Locate the cell with the specified text and output its [X, Y] center coordinate. 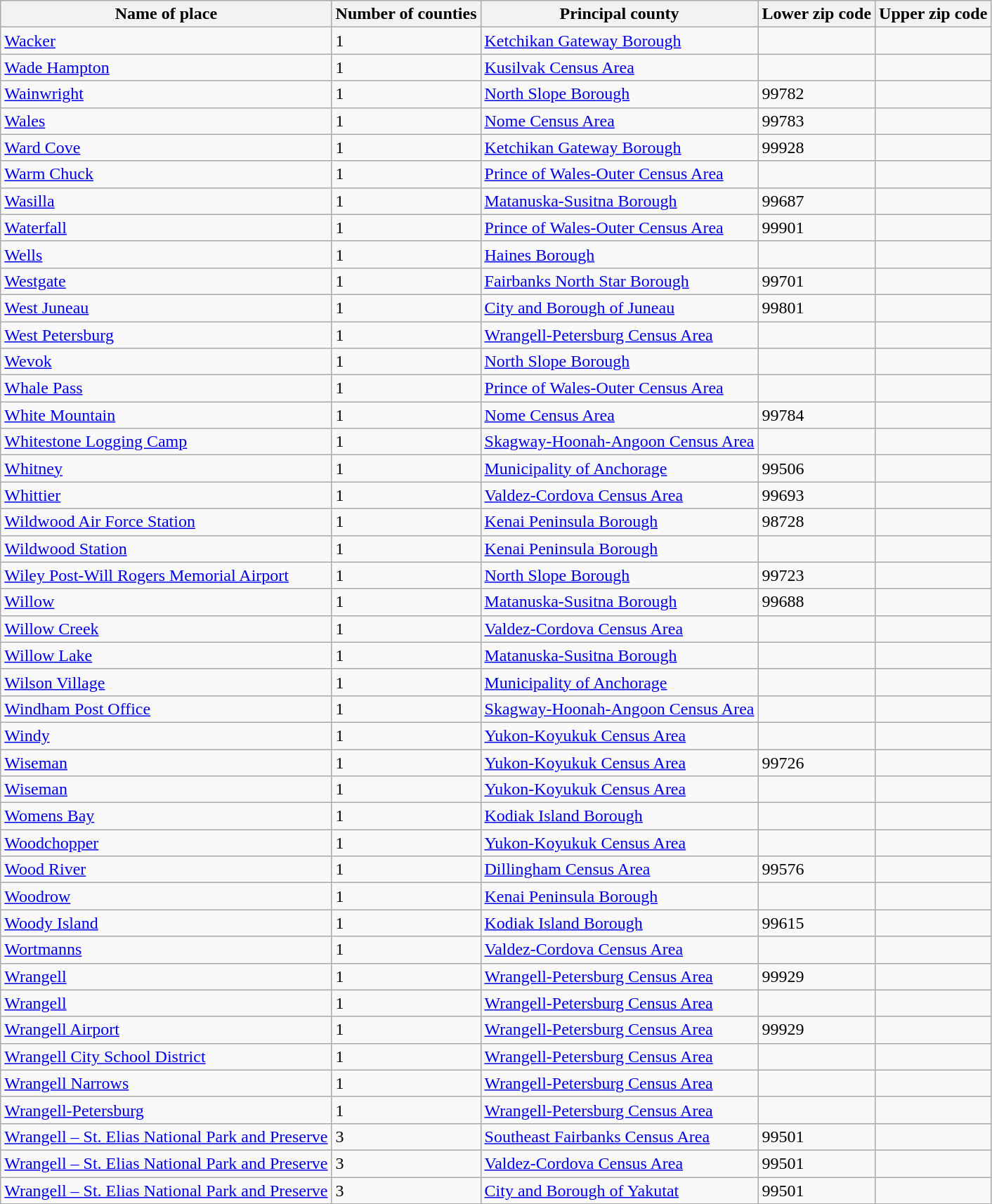
Ward Cove [166, 148]
Dillingham Census Area [620, 870]
Kusilvak Census Area [620, 67]
99688 [816, 602]
Wood River [166, 870]
99693 [816, 495]
99723 [816, 575]
Principal county [620, 14]
White Mountain [166, 415]
99801 [816, 308]
99687 [816, 201]
Upper zip code [933, 14]
Wilson Village [166, 682]
Wortmanns [166, 950]
Wrangell-Petersburg [166, 1110]
Wrangell Narrows [166, 1083]
Wrangell Airport [166, 1030]
Name of place [166, 14]
99784 [816, 415]
99783 [816, 121]
Wevok [166, 362]
Wildwood Station [166, 549]
Whitney [166, 469]
Windham Post Office [166, 709]
Wells [166, 254]
Westgate [166, 281]
Willow Creek [166, 629]
West Juneau [166, 308]
Woodrow [166, 896]
Woody Island [166, 923]
Wade Hampton [166, 67]
Southeast Fairbanks Census Area [620, 1137]
Wacker [166, 41]
Whale Pass [166, 388]
Willow Lake [166, 655]
Waterfall [166, 228]
City and Borough of Yakutat [620, 1191]
99726 [816, 762]
Wrangell City School District [166, 1056]
99701 [816, 281]
Willow [166, 602]
West Petersburg [166, 335]
99615 [816, 923]
Wasilla [166, 201]
Wales [166, 121]
99506 [816, 469]
Womens Bay [166, 816]
Fairbanks North Star Borough [620, 281]
City and Borough of Juneau [620, 308]
Warm Chuck [166, 174]
Haines Borough [620, 254]
98728 [816, 522]
Lower zip code [816, 14]
Wiley Post-Will Rogers Memorial Airport [166, 575]
99782 [816, 94]
Windy [166, 735]
99928 [816, 148]
Number of counties [406, 14]
Wainwright [166, 94]
Whittier [166, 495]
99576 [816, 870]
99901 [816, 228]
Whitestone Logging Camp [166, 442]
Woodchopper [166, 843]
Wildwood Air Force Station [166, 522]
